Output the [X, Y] coordinate of the center of the cell containing the given text.  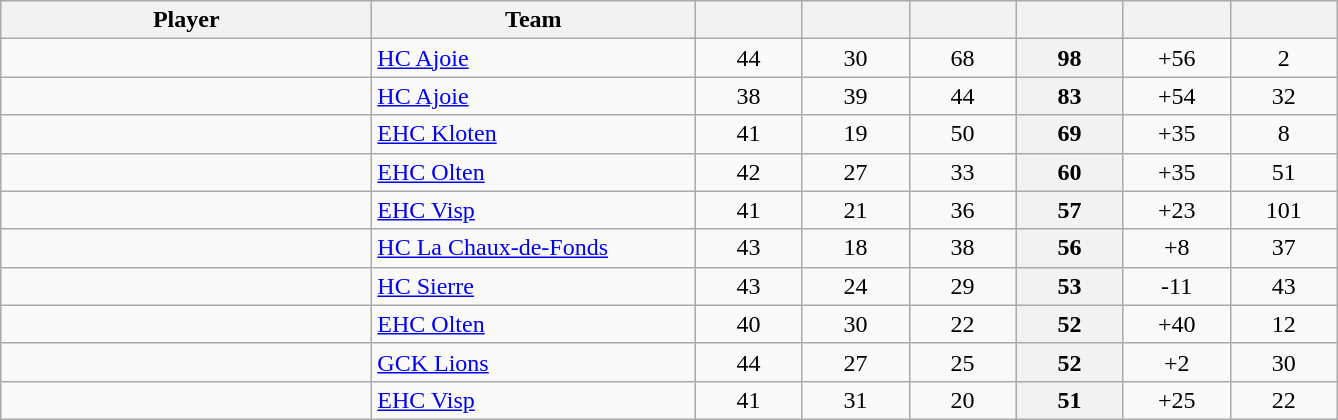
83 [1070, 96]
+2 [1176, 362]
20 [962, 400]
101 [1284, 210]
50 [962, 134]
56 [1070, 248]
24 [856, 286]
12 [1284, 324]
31 [856, 400]
EHC Kloten [534, 134]
69 [1070, 134]
+40 [1176, 324]
32 [1284, 96]
37 [1284, 248]
+8 [1176, 248]
53 [1070, 286]
2 [1284, 58]
-11 [1176, 286]
36 [962, 210]
60 [1070, 172]
33 [962, 172]
29 [962, 286]
42 [748, 172]
+25 [1176, 400]
GCK Lions [534, 362]
+23 [1176, 210]
68 [962, 58]
+56 [1176, 58]
57 [1070, 210]
Team [534, 20]
8 [1284, 134]
18 [856, 248]
25 [962, 362]
19 [856, 134]
39 [856, 96]
40 [748, 324]
98 [1070, 58]
Player [186, 20]
HC Sierre [534, 286]
HC La Chaux-de-Fonds [534, 248]
+54 [1176, 96]
21 [856, 210]
